Return the (X, Y) coordinate for the center point of the cell that contains the specified text.  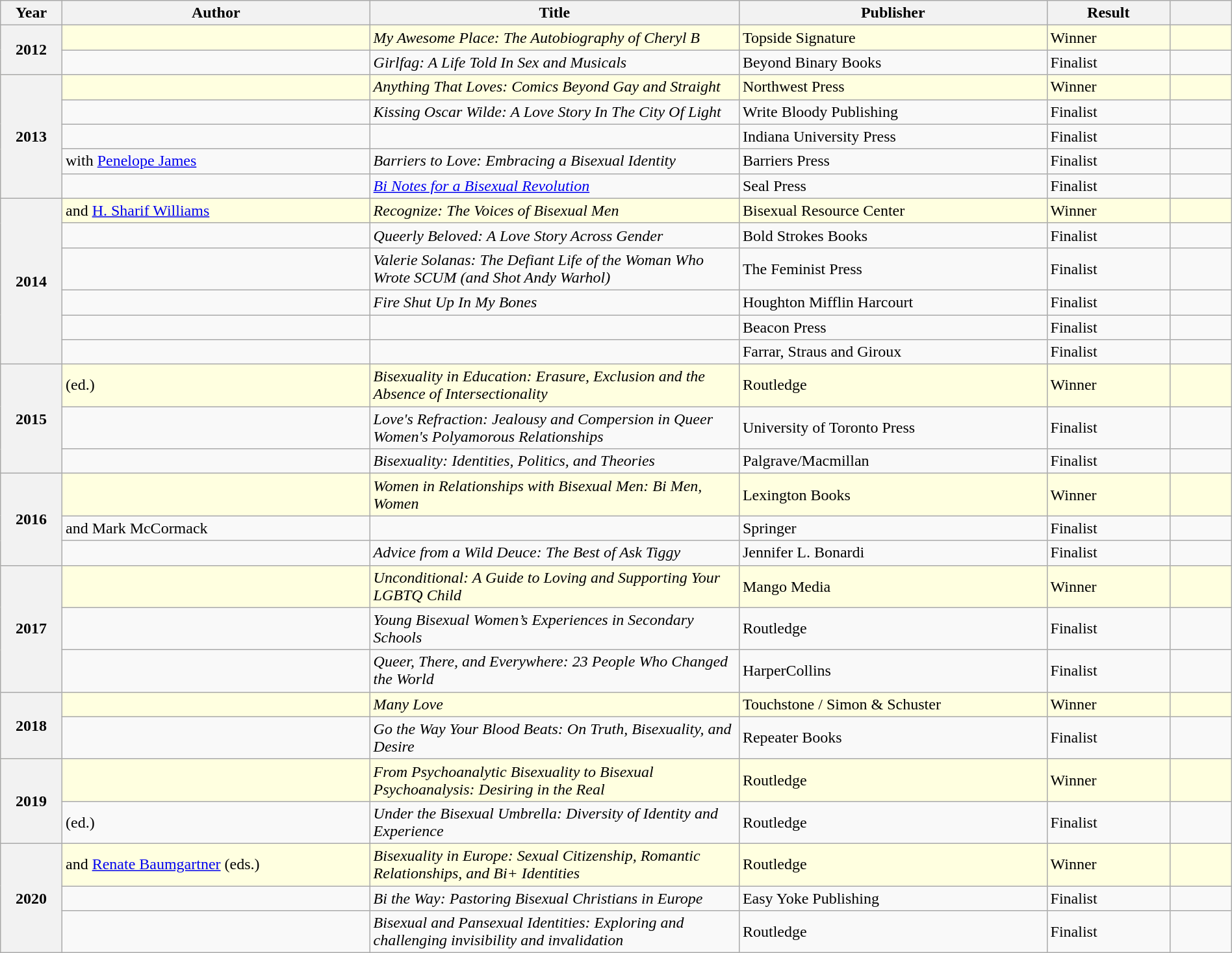
Indiana University Press (893, 136)
Barriers to Love: Embracing a Bisexual Identity (554, 161)
Valerie Solanas: The Defiant Life of the Woman Who Wrote SCUM (and Shot Andy Warhol) (554, 269)
Girlfag: A Life Told In Sex and Musicals (554, 62)
Bisexual Resource Center (893, 210)
My Awesome Place: The Autobiography of Cheryl B (554, 38)
HarperCollins (893, 670)
Bi the Way: Pastoring Bisexual Christians in Europe (554, 898)
Mango Media (893, 586)
Title (554, 13)
Many Love (554, 704)
Farrar, Straus and Giroux (893, 352)
Seal Press (893, 186)
2018 (31, 725)
Author (216, 13)
Springer (893, 528)
Kissing Oscar Wilde: A Love Story In The City Of Light (554, 112)
2014 (31, 281)
Publisher (893, 13)
and H. Sharif Williams (216, 210)
and Mark McCormack (216, 528)
Women in Relationships with Bisexual Men: Bi Men, Women (554, 495)
Advice from a Wild Deuce: The Best of Ask Tiggy (554, 553)
Recognize: The Voices of Bisexual Men (554, 210)
The Feminist Press (893, 269)
Go the Way Your Blood Beats: On Truth, Bisexuality, and Desire (554, 738)
2016 (31, 520)
Bold Strokes Books (893, 235)
Bisexuality in Education: Erasure, Exclusion and the Absence of Intersectionality (554, 386)
2012 (31, 50)
Love's Refraction: Jealousy and Compersion in Queer Women's Polyamorous Relationships (554, 427)
Queerly Beloved: A Love Story Across Gender (554, 235)
Unconditional: A Guide to Loving and Supporting Your LGBTQ Child (554, 586)
Fire Shut Up In My Bones (554, 302)
Write Bloody Publishing (893, 112)
Northwest Press (893, 87)
University of Toronto Press (893, 427)
and Renate Baumgartner (eds.) (216, 864)
Repeater Books (893, 738)
Bisexuality: Identities, Politics, and Theories (554, 461)
Young Bisexual Women’s Experiences in Secondary Schools (554, 629)
From Psychoanalytic Bisexuality to Bisexual Psychoanalysis: Desiring in the Real (554, 780)
Barriers Press (893, 161)
Houghton Mifflin Harcourt (893, 302)
Anything That Loves: Comics Beyond Gay and Straight (554, 87)
Under the Bisexual Umbrella: Diversity of Identity and Experience (554, 822)
Year (31, 13)
Touchstone / Simon & Schuster (893, 704)
2015 (31, 419)
with Penelope James (216, 161)
Topside Signature (893, 38)
2020 (31, 898)
Beyond Binary Books (893, 62)
Easy Yoke Publishing (893, 898)
Bisexuality in Europe: Sexual Citizenship, Romantic Relationships, and Bi+ Identities (554, 864)
Palgrave/Macmillan (893, 461)
Jennifer L. Bonardi (893, 553)
Result (1109, 13)
2017 (31, 629)
Bi Notes for a Bisexual Revolution (554, 186)
2013 (31, 136)
Queer, There, and Everywhere: 23 People Who Changed the World (554, 670)
Beacon Press (893, 327)
2019 (31, 801)
Lexington Books (893, 495)
Bisexual and Pansexual Identities: Exploring and challenging invisibility and invalidation (554, 932)
